Find where the given text appears and provide that cell's center as [x, y] coordinate. 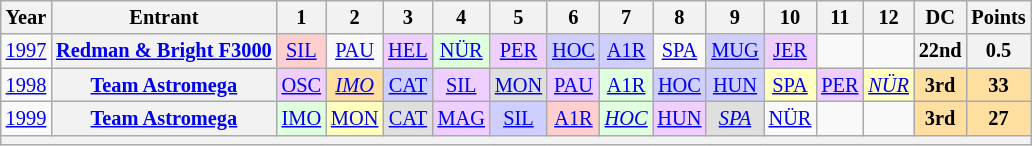
OSC [302, 85]
Year [26, 17]
6 [574, 17]
11 [840, 17]
27 [999, 118]
2 [354, 17]
JER [790, 51]
7 [626, 17]
1 [302, 17]
Entrant [164, 17]
Redman & Bright F3000 [164, 51]
3 [408, 17]
MAG [462, 118]
9 [734, 17]
8 [679, 17]
5 [518, 17]
10 [790, 17]
HEL [408, 51]
4 [462, 17]
0.5 [999, 51]
Points [999, 17]
DC [940, 17]
1999 [26, 118]
1997 [26, 51]
12 [888, 17]
33 [999, 85]
MUG [734, 51]
22nd [940, 51]
1998 [26, 85]
